Extract the (x, y) coordinate from the center of the cell holding the provided text.  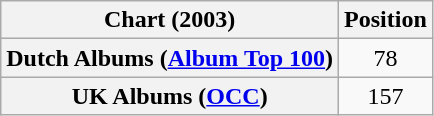
157 (386, 96)
78 (386, 58)
Position (386, 20)
Chart (2003) (170, 20)
UK Albums (OCC) (170, 96)
Dutch Albums (Album Top 100) (170, 58)
